Detect which cell encompasses the target text, then output its (X, Y) center coordinate. 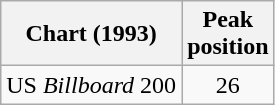
Peakposition (228, 34)
26 (228, 85)
US Billboard 200 (92, 85)
Chart (1993) (92, 34)
